Determine the [X, Y] coordinate at the center of the cell enclosing the given text.  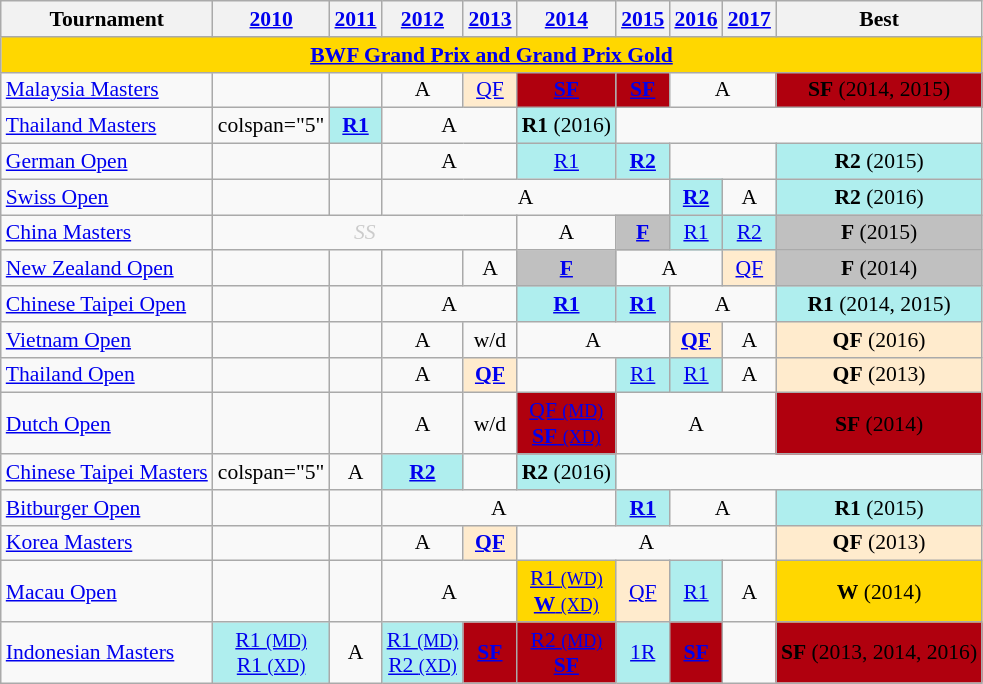
2013 [490, 19]
1R [642, 652]
QF (MD) SF (XD) [566, 424]
W (2014) [879, 592]
Thailand Masters [107, 126]
Chinese Taipei Masters [107, 472]
SF (2013, 2014, 2016) [879, 652]
R1 (2016) [566, 126]
2015 [642, 19]
R1 (2014, 2015) [879, 304]
R1 (WD) W (XD) [566, 592]
Swiss Open [107, 197]
2011 [355, 19]
2016 [696, 19]
SF (2014, 2015) [879, 90]
Malaysia Masters [107, 90]
QF (2016) [879, 340]
BWF Grand Prix and Grand Prix Gold [492, 55]
2017 [750, 19]
German Open [107, 162]
R1 (MD) R1 (XD) [272, 652]
Indonesian Masters [107, 652]
Thailand Open [107, 375]
Chinese Taipei Open [107, 304]
Bitburger Open [107, 508]
Vietnam Open [107, 340]
Best [879, 19]
2010 [272, 19]
Macau Open [107, 592]
R2 (MD) SF [566, 652]
China Masters [107, 233]
SS [365, 233]
Tournament [107, 19]
R1 (MD) R2 (XD) [423, 652]
R2 (2015) [879, 162]
R1 (2015) [879, 508]
2012 [423, 19]
F (2015) [879, 233]
New Zealand Open [107, 269]
2014 [566, 19]
Dutch Open [107, 424]
F (2014) [879, 269]
SF (2014) [879, 424]
Korea Masters [107, 543]
